Return (x, y) of the center of cell containing provided text 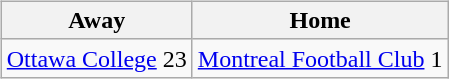
Ottawa College 23 (96, 58)
Away (96, 20)
Montreal Football Club 1 (320, 58)
Home (320, 20)
